Scan for the cell matching the given text and deliver its [x, y] coordinate at center. 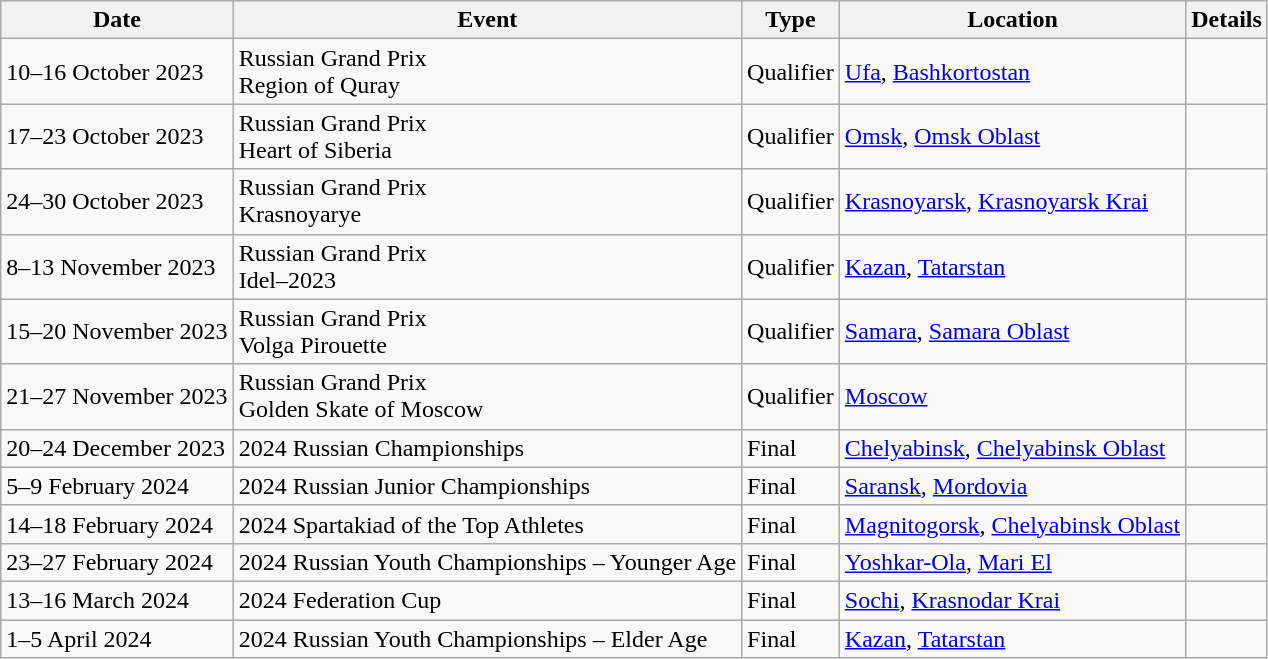
Magnitogorsk, Chelyabinsk Oblast [1012, 524]
14–18 February 2024 [117, 524]
Saransk, Mordovia [1012, 486]
Chelyabinsk, Chelyabinsk Oblast [1012, 448]
Russian Grand PrixKrasnoyarye [487, 202]
Russian Grand PrixGolden Skate of Moscow [487, 396]
8–13 November 2023 [117, 266]
Location [1012, 20]
Sochi, Krasnodar Krai [1012, 600]
2024 Russian Championships [487, 448]
20–24 December 2023 [117, 448]
Date [117, 20]
23–27 February 2024 [117, 562]
Russian Grand PrixHeart of Siberia [487, 136]
2024 Spartakiad of the Top Athletes [487, 524]
Russian Grand PrixIdel–2023 [487, 266]
Moscow [1012, 396]
Event [487, 20]
2024 Russian Junior Championships [487, 486]
1–5 April 2024 [117, 639]
13–16 March 2024 [117, 600]
5–9 February 2024 [117, 486]
15–20 November 2023 [117, 332]
2024 Russian Youth Championships – Younger Age [487, 562]
Russian Grand PrixVolga Pirouette [487, 332]
Yoshkar-Ola, Mari El [1012, 562]
2024 Federation Cup [487, 600]
17–23 October 2023 [117, 136]
Samara, Samara Oblast [1012, 332]
2024 Russian Youth Championships – Elder Age [487, 639]
Omsk, Omsk Oblast [1012, 136]
10–16 October 2023 [117, 72]
Russian Grand PrixRegion of Quray [487, 72]
Krasnoyarsk, Krasnoyarsk Krai [1012, 202]
Ufa, Bashkortostan [1012, 72]
21–27 November 2023 [117, 396]
Details [1227, 20]
24–30 October 2023 [117, 202]
Type [791, 20]
